Find where the given text appears and provide that cell's center as [X, Y] coordinate. 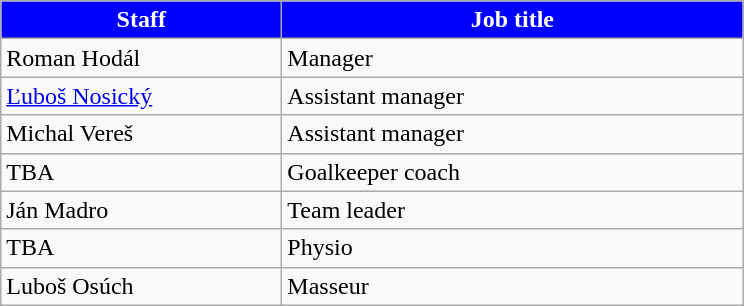
Manager [512, 58]
Ľuboš Nosický [142, 96]
Staff [142, 20]
Ján Madro [142, 210]
Masseur [512, 286]
Roman Hodál [142, 58]
Job title [512, 20]
Michal Vereš [142, 134]
Goalkeeper coach [512, 172]
Physio [512, 248]
Luboš Osúch [142, 286]
Team leader [512, 210]
